Output the [x, y] coordinate of the center of the cell containing the given text.  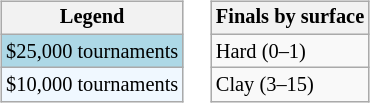
Legend [92, 18]
$25,000 tournaments [92, 51]
Finals by surface [290, 18]
Hard (0–1) [290, 51]
Clay (3–15) [290, 85]
$10,000 tournaments [92, 85]
